Scan for the cell matching the given text and deliver its [X, Y] coordinate at center. 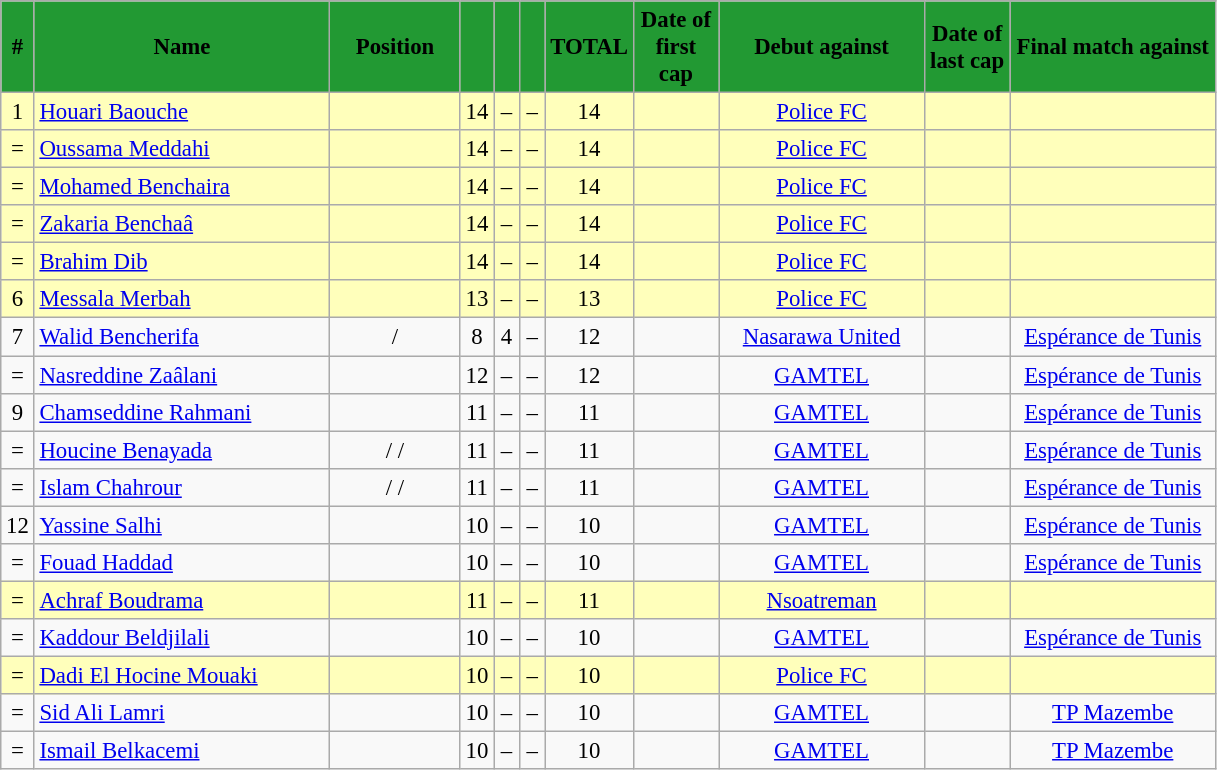
Dadi El Hocine Mouaki [182, 675]
Yassine Salhi [182, 525]
Mohamed Benchaira [182, 187]
Oussama Meddahi [182, 149]
1 [18, 112]
Islam Chahrour [182, 487]
Brahim Dib [182, 262]
4 [507, 337]
TOTAL [589, 47]
Sid Ali Lamri [182, 713]
Achraf Boudrama [182, 600]
Date of last cap [967, 47]
Walid Bencherifa [182, 337]
Houari Baouche [182, 112]
Nasarawa United [822, 337]
Fouad Haddad [182, 563]
Zakaria Benchaâ [182, 224]
Messala Merbah [182, 299]
Houcine Benayada [182, 450]
Nsoatreman [822, 600]
7 [18, 337]
Name [182, 47]
Debut against [822, 47]
/ [396, 337]
Chamseddine Rahmani [182, 412]
Ismail Belkacemi [182, 751]
9 [18, 412]
Nasreddine Zaâlani [182, 375]
Position [396, 47]
# [18, 47]
Date of first cap [676, 47]
6 [18, 299]
8 [476, 337]
Final match against [1113, 47]
Kaddour Beldjilali [182, 638]
